Find where the given text appears and provide that cell's center as [X, Y] coordinate. 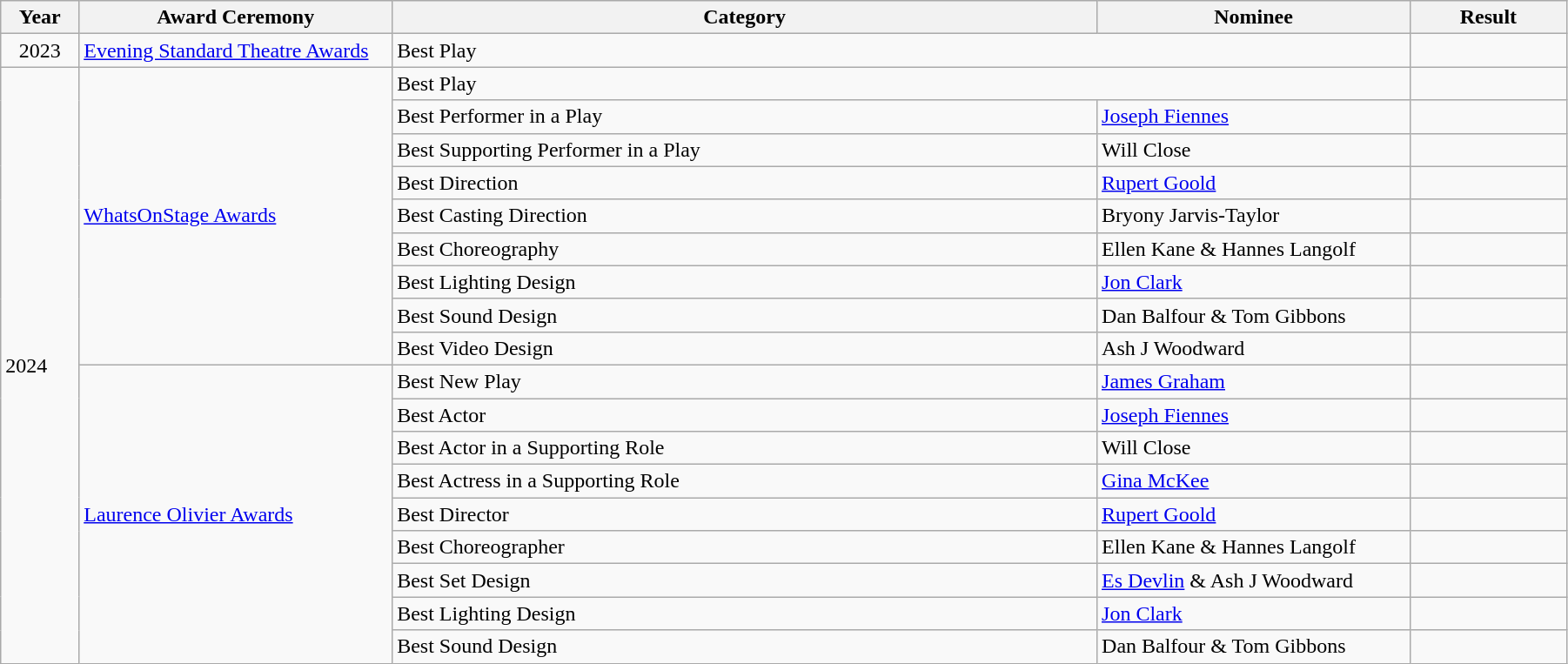
Es Devlin & Ash J Woodward [1254, 580]
Best Actor [745, 415]
Ash J Woodward [1254, 348]
Best Supporting Performer in a Play [745, 150]
Best Director [745, 514]
Laurence Olivier Awards [236, 513]
Bryony Jarvis-Taylor [1254, 216]
Best Video Design [745, 348]
2023 [40, 50]
Year [40, 17]
Best Direction [745, 183]
Best Casting Direction [745, 216]
Best Choreography [745, 249]
Best Actress in a Supporting Role [745, 481]
James Graham [1254, 381]
Award Ceremony [236, 17]
Gina McKee [1254, 481]
Result [1488, 17]
Best New Play [745, 381]
Best Actor in a Supporting Role [745, 448]
Nominee [1254, 17]
WhatsOnStage Awards [236, 216]
Category [745, 17]
Best Set Design [745, 580]
Evening Standard Theatre Awards [236, 50]
Best Choreographer [745, 547]
2024 [40, 366]
Best Performer in a Play [745, 117]
